Find where the given text appears and provide that cell's center as (X, Y) coordinate. 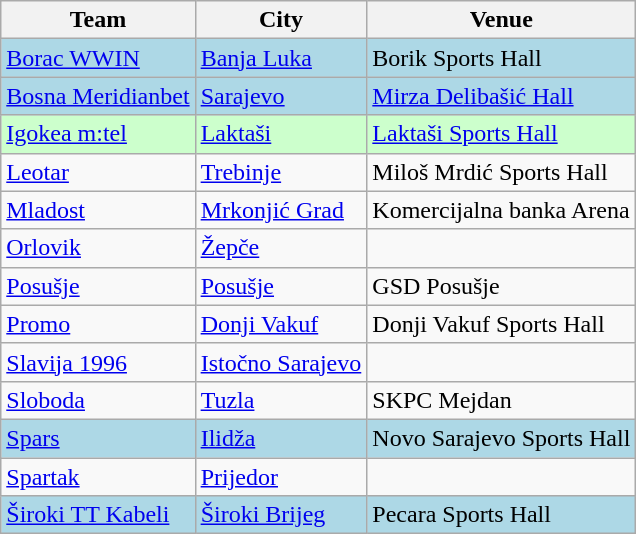
Široki TT Kabeli (98, 515)
Orlovik (98, 248)
Mirza Delibašić Hall (502, 96)
Mrkonjić Grad (281, 210)
Bosna Meridianbet (98, 96)
Borac WWIN (98, 58)
Team (98, 20)
Trebinje (281, 172)
Žepče (281, 248)
Prijedor (281, 477)
Promo (98, 324)
Komercijalna banka Arena (502, 210)
Spartak (98, 477)
Mladost (98, 210)
Slavija 1996 (98, 362)
GSD Posušje (502, 286)
Donji Vakuf (281, 324)
Novo Sarajevo Sports Hall (502, 438)
Tuzla (281, 400)
Ilidža (281, 438)
City (281, 20)
Donji Vakuf Sports Hall (502, 324)
Sarajevo (281, 96)
Igokea m:tel (98, 134)
Sloboda (98, 400)
Spars (98, 438)
Pecara Sports Hall (502, 515)
SKPC Mejdan (502, 400)
Leotar (98, 172)
Venue (502, 20)
Miloš Mrdić Sports Hall (502, 172)
Borik Sports Hall (502, 58)
Istočno Sarajevo (281, 362)
Široki Brijeg (281, 515)
Laktaši (281, 134)
Banja Luka (281, 58)
Laktaši Sports Hall (502, 134)
